Identify which cell holds the provided text, then report its [x, y] central coordinate. 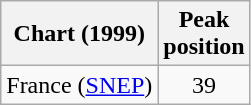
France (SNEP) [80, 85]
Peak position [204, 34]
Chart (1999) [80, 34]
39 [204, 85]
